Search for the cell housing the specified text and yield its (X, Y) center coordinate. 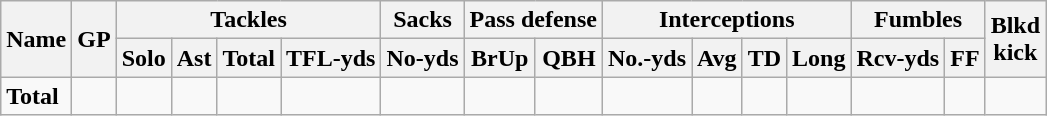
TD (764, 58)
Blkdkick (1015, 39)
Interceptions (726, 20)
QBH (568, 58)
Fumbles (918, 20)
GP (94, 39)
Rcv-yds (898, 58)
FF (965, 58)
Ast (194, 58)
Name (36, 39)
Pass defense (533, 20)
BrUp (500, 58)
No.-yds (646, 58)
Tackles (248, 20)
No-yds (422, 58)
Long (819, 58)
Avg (718, 58)
Sacks (422, 20)
TFL-yds (331, 58)
Solo (144, 58)
